Determine the (x, y) coordinate at the center of the cell enclosing the given text.  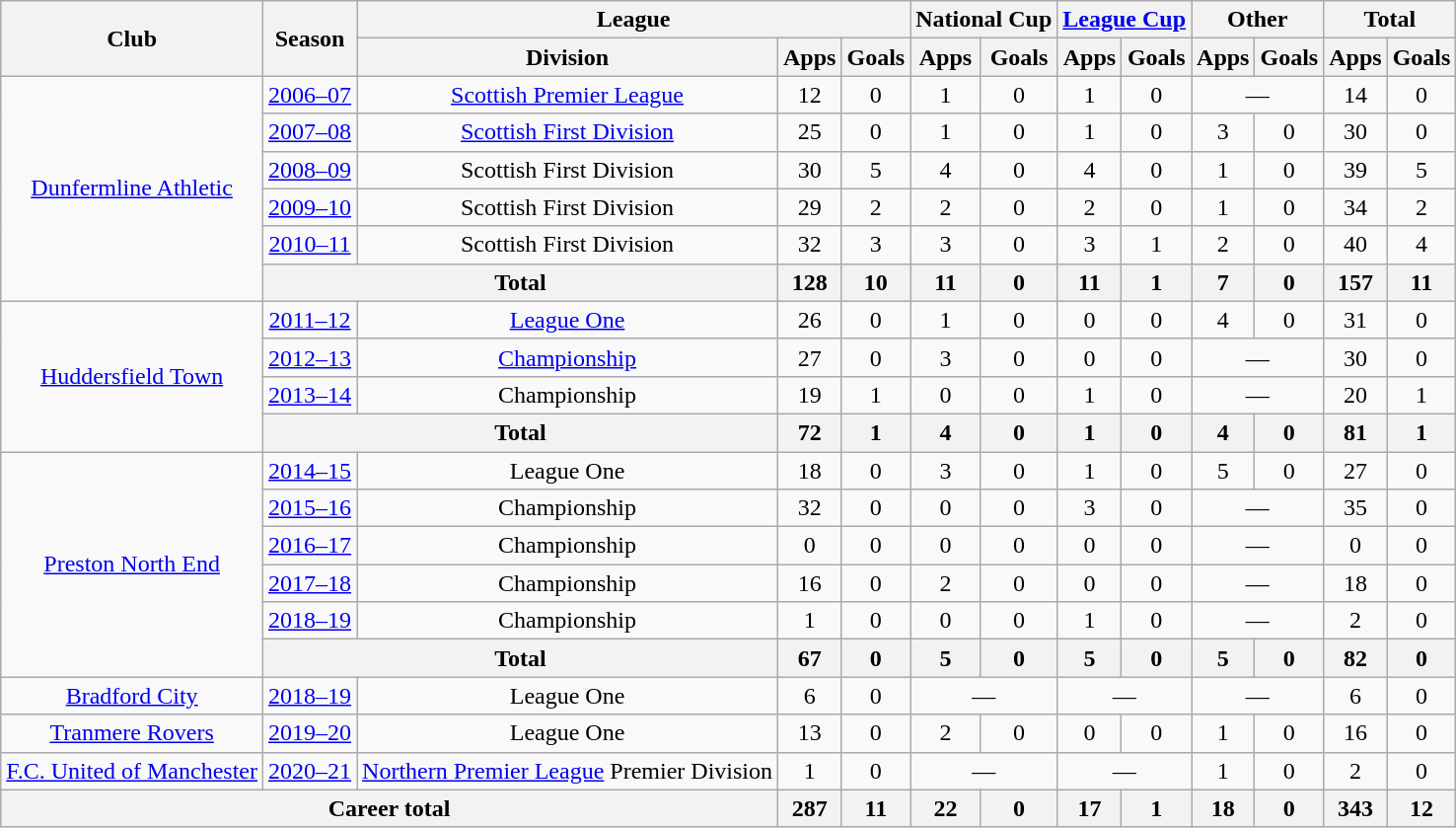
Tranmere Rovers (132, 733)
31 (1355, 320)
7 (1223, 282)
F.C. United of Manchester (132, 771)
2017–18 (310, 583)
Northern Premier League Premier Division (568, 771)
343 (1355, 808)
20 (1355, 395)
2009–10 (310, 207)
Huddersfield Town (132, 376)
19 (810, 395)
2007–08 (310, 132)
2010–11 (310, 245)
13 (810, 733)
League Cup (1125, 20)
2014–15 (310, 471)
2011–12 (310, 320)
25 (810, 132)
Dunfermline Athletic (132, 188)
Scottish Premier League (568, 95)
157 (1355, 282)
2019–20 (310, 733)
Bradford City (132, 696)
Club (132, 38)
Career total (390, 808)
26 (810, 320)
10 (876, 282)
39 (1355, 170)
40 (1355, 245)
2006–07 (310, 95)
67 (810, 658)
Division (568, 57)
287 (810, 808)
35 (1355, 508)
22 (946, 808)
Preston North End (132, 565)
81 (1355, 432)
2016–17 (310, 546)
128 (810, 282)
34 (1355, 207)
2015–16 (310, 508)
2008–09 (310, 170)
2012–13 (310, 357)
League (633, 20)
2020–21 (310, 771)
National Cup (984, 20)
Season (310, 38)
Other (1258, 20)
17 (1089, 808)
82 (1355, 658)
29 (810, 207)
2013–14 (310, 395)
72 (810, 432)
14 (1355, 95)
